Return the (X, Y) coordinate for the center point of the cell that contains the specified text.  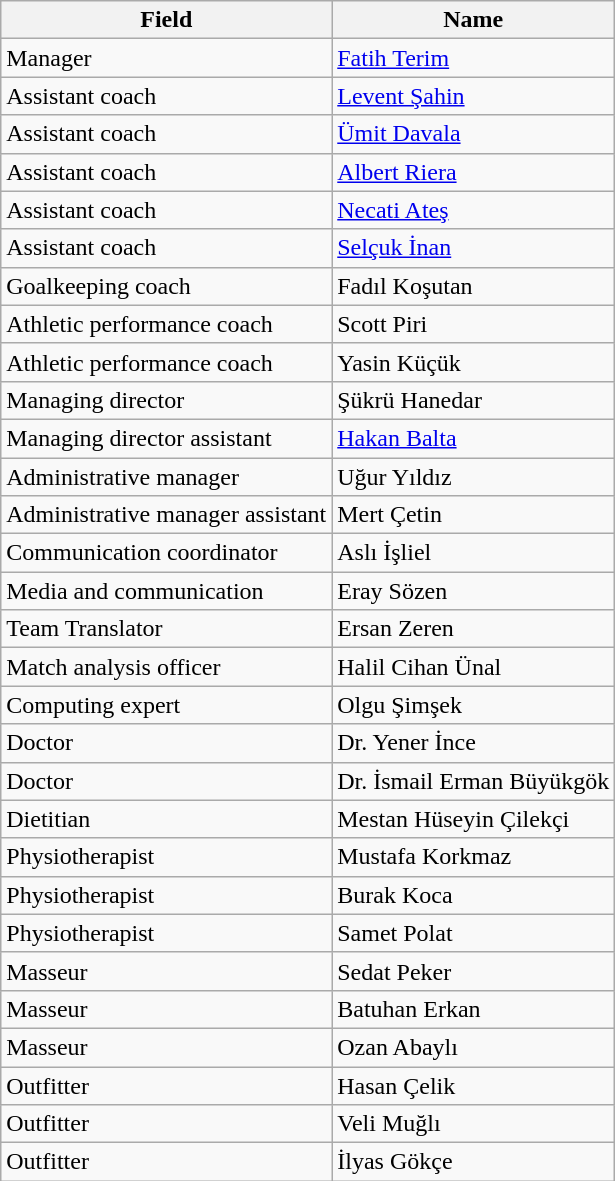
Mestan Hüseyin Çilekçi (474, 819)
Halil Cihan Ünal (474, 667)
Levent Şahin (474, 96)
Hasan Çelik (474, 1085)
Media and communication (166, 591)
Olgu Şimşek (474, 705)
Hakan Balta (474, 438)
Ersan Zeren (474, 629)
İlyas Gökçe (474, 1162)
Albert Riera (474, 172)
Yasin Küçük (474, 362)
Mert Çetin (474, 515)
Fadıl Koşutan (474, 286)
Dr. İsmail Erman Büyükgök (474, 781)
Eray Sözen (474, 591)
Sedat Peker (474, 971)
Dr. Yener İnce (474, 743)
Veli Muğlı (474, 1124)
Dietitian (166, 819)
Field (166, 20)
Name (474, 20)
Managing director assistant (166, 438)
Selçuk İnan (474, 248)
Fatih Terim (474, 58)
Mustafa Korkmaz (474, 857)
Administrative manager (166, 477)
Communication coordinator (166, 553)
Administrative manager assistant (166, 515)
Şükrü Hanedar (474, 400)
Ümit Davala (474, 134)
Aslı İşliel (474, 553)
Necati Ateş (474, 210)
Batuhan Erkan (474, 1009)
Goalkeeping coach (166, 286)
Scott Piri (474, 324)
Team Translator (166, 629)
Ozan Abaylı (474, 1047)
Match analysis officer (166, 667)
Samet Polat (474, 933)
Managing director (166, 400)
Burak Koca (474, 895)
Uğur Yıldız (474, 477)
Manager (166, 58)
Computing expert (166, 705)
